Provide the (x, y) coordinate of the cell's center where the given text is located.  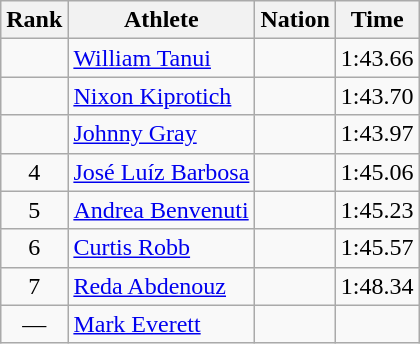
1:43.70 (377, 96)
1:45.23 (377, 210)
— (34, 324)
Curtis Robb (162, 248)
Rank (34, 20)
1:45.06 (377, 172)
José Luíz Barbosa (162, 172)
7 (34, 286)
Reda Abdenouz (162, 286)
1:48.34 (377, 286)
5 (34, 210)
Nixon Kiprotich (162, 96)
Andrea Benvenuti (162, 210)
Nation (295, 20)
Mark Everett (162, 324)
Johnny Gray (162, 134)
1:43.66 (377, 58)
1:43.97 (377, 134)
Time (377, 20)
William Tanui (162, 58)
1:45.57 (377, 248)
Athlete (162, 20)
4 (34, 172)
6 (34, 248)
